From the cell containing the given text, extract its center point as [X, Y] coordinate. 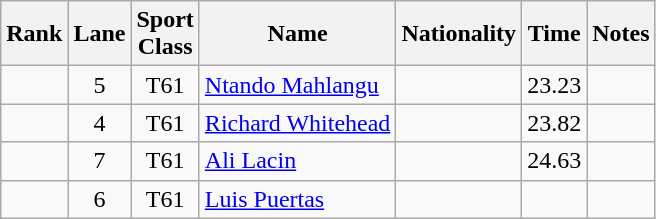
23.82 [554, 123]
4 [100, 123]
6 [100, 199]
7 [100, 161]
Rank [34, 34]
24.63 [554, 161]
Luis Puertas [298, 199]
Richard Whitehead [298, 123]
Time [554, 34]
Ali Lacin [298, 161]
Name [298, 34]
5 [100, 85]
Notes [621, 34]
Ntando Mahlangu [298, 85]
Lane [100, 34]
23.23 [554, 85]
Nationality [459, 34]
SportClass [165, 34]
